Find where the given text appears and provide that cell's center as (x, y) coordinate. 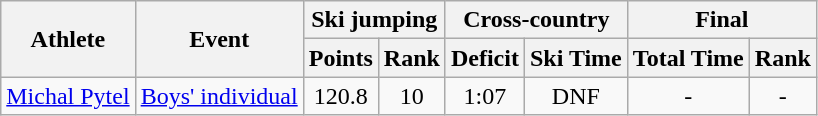
10 (412, 96)
Boys' individual (219, 96)
Total Time (688, 58)
Michal Pytel (68, 96)
Deficit (484, 58)
Cross-country (536, 20)
Final (722, 20)
Athlete (68, 39)
Event (219, 39)
120.8 (340, 96)
DNF (576, 96)
Ski jumping (374, 20)
1:07 (484, 96)
Ski Time (576, 58)
Points (340, 58)
